Locate the cell with the specified text and output its [X, Y] center coordinate. 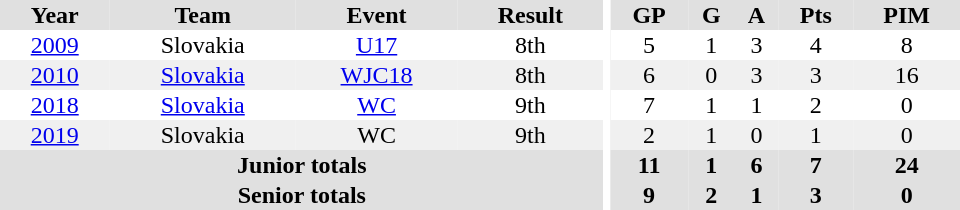
2018 [54, 105]
WJC18 [376, 75]
2009 [54, 45]
PIM [906, 15]
Senior totals [302, 195]
Event [376, 15]
Team [202, 15]
G [712, 15]
16 [906, 75]
8 [906, 45]
2019 [54, 135]
24 [906, 165]
11 [649, 165]
2010 [54, 75]
Year [54, 15]
A [757, 15]
9 [649, 195]
Pts [816, 15]
GP [649, 15]
5 [649, 45]
4 [816, 45]
Junior totals [302, 165]
U17 [376, 45]
Result [530, 15]
